Locate the cell with the specified text and output its [X, Y] center coordinate. 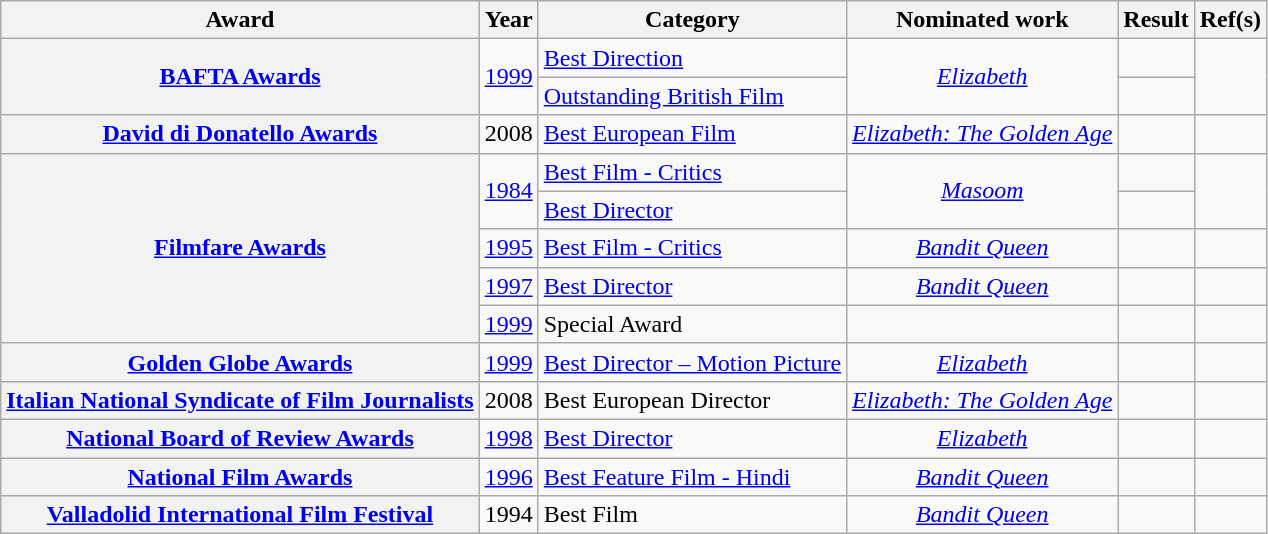
Year [508, 20]
Best Film [692, 515]
Best Direction [692, 58]
Best European Film [692, 134]
Outstanding British Film [692, 96]
Award [240, 20]
BAFTA Awards [240, 77]
Best European Director [692, 400]
Ref(s) [1230, 20]
1996 [508, 477]
1995 [508, 248]
Nominated work [982, 20]
1997 [508, 286]
1998 [508, 438]
1994 [508, 515]
1984 [508, 191]
National Film Awards [240, 477]
National Board of Review Awards [240, 438]
Best Feature Film - Hindi [692, 477]
Italian National Syndicate of Film Journalists [240, 400]
David di Donatello Awards [240, 134]
Golden Globe Awards [240, 362]
Filmfare Awards [240, 248]
Valladolid International Film Festival [240, 515]
Result [1156, 20]
Category [692, 20]
Special Award [692, 324]
Best Director – Motion Picture [692, 362]
Masoom [982, 191]
